For the text-containing cell, return its midpoint in [X, Y] coordinate format. 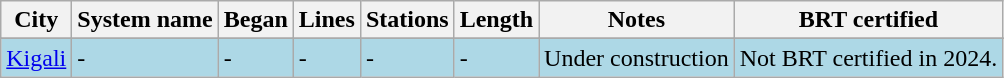
Notes [637, 20]
Kigali [36, 58]
BRT certified [868, 20]
City [36, 20]
Began [256, 20]
Under construction [637, 58]
Lines [326, 20]
Stations [407, 20]
Length [496, 20]
System name [145, 20]
Not BRT certified in 2024. [868, 58]
